Find where the given text appears and provide that cell's center as (X, Y) coordinate. 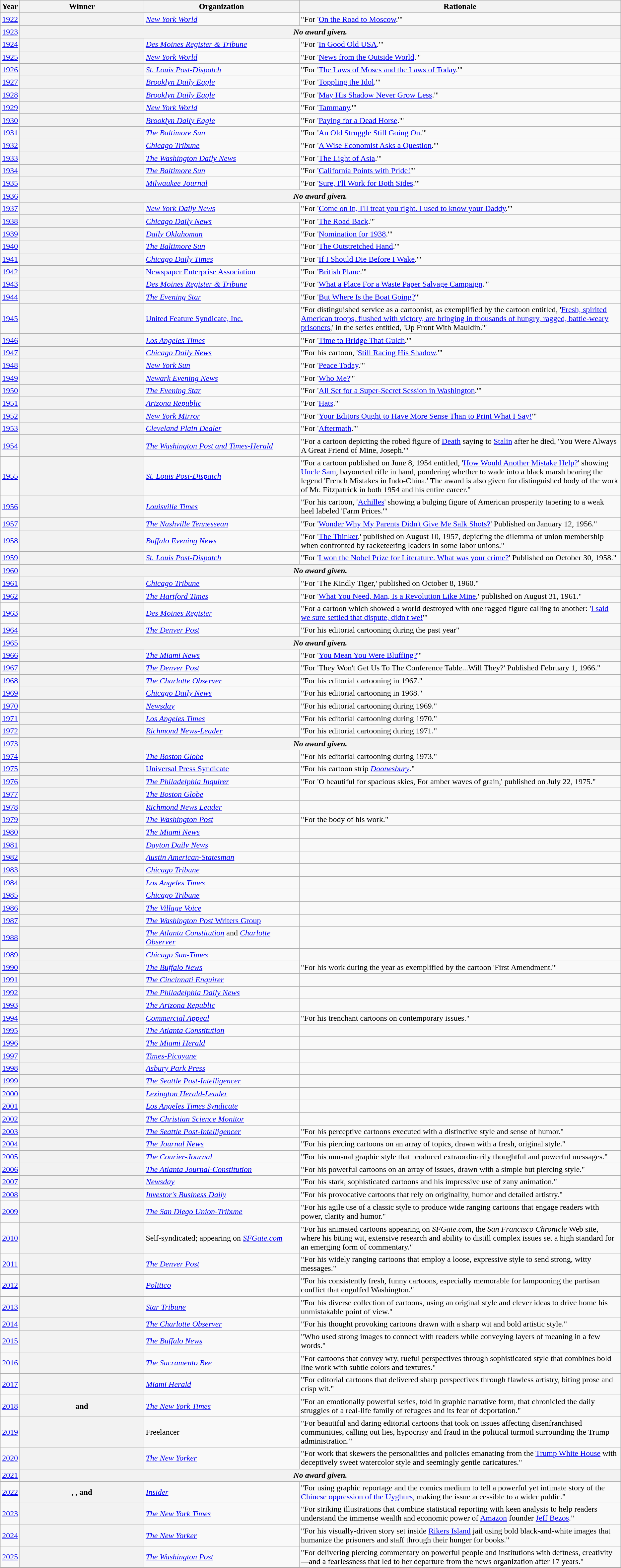
"For 'On the Road to Moscow.'" (460, 19)
1956 (10, 507)
1997 (10, 1056)
"For 'News from the Outside World.'" (460, 57)
1937 (10, 209)
"For his editorial cartooning during 1971." (460, 731)
"For his editorial cartooning during the past year" (460, 630)
1981 (10, 845)
"For his editorial cartooning during 1970." (460, 718)
"For his unusual graphic style that produced extraordinarily thoughtful and powerful messages." (460, 1157)
"For his work during the year as exemplified by the cartoon 'First Amendment.'" (460, 967)
Los Angeles Times Syndicate (222, 1106)
The Hartford Times (222, 596)
1975 (10, 769)
1947 (10, 353)
1959 (10, 558)
"For his perceptive cartoons executed with a distinctive style and sense of humor." (460, 1131)
2025 (10, 1557)
2005 (10, 1157)
1944 (10, 297)
Milwaukee Journal (222, 183)
2016 (10, 1363)
"For 'Aftermath.'" (460, 429)
2013 (10, 1307)
Commercial Appeal (222, 1018)
The Philadelphia Daily News (222, 992)
Austin American-Statesman (222, 857)
The Atlanta Journal-Constitution (222, 1169)
1998 (10, 1068)
2003 (10, 1131)
1955 (10, 476)
"For 'You Mean You Were Bluffing?'" (460, 655)
1995 (10, 1030)
"For his agile use of a classic style to produce wide ranging cartoons that engage readers with power, clarity and humor." (460, 1211)
"For 'May His Shadow Never Grow Less.'" (460, 95)
1962 (10, 596)
and (82, 1406)
New York Daily News (222, 209)
United Feature Syndicate, Inc. (222, 318)
1979 (10, 819)
The Courier-Journal (222, 1157)
New York Mirror (222, 416)
1941 (10, 259)
"For 'Who Me?'" (460, 378)
1973 (10, 744)
2014 (10, 1324)
The Arizona Republic (222, 1005)
1970 (10, 706)
"For 'Hats.'" (460, 403)
The Cincinnati Enquirer (222, 980)
"For his provocative cartoons that rely on originality, humor and detailed artistry." (460, 1194)
1936 (10, 196)
"For 'Toppling the Idol.'" (460, 82)
2020 (10, 1458)
"For 'Tammany.'" (460, 107)
Chicago Daily Times (222, 259)
1964 (10, 630)
The Washington Post and Times-Herald (222, 446)
1993 (10, 1005)
"For his cartoon, 'Achilles' showing a bulging figure of American prosperity tapering to a weak heel labeled 'Farm Prices.'" (460, 507)
2019 (10, 1432)
2011 (10, 1264)
"For 'A Wise Economist Asks a Question.'" (460, 145)
2009 (10, 1211)
1954 (10, 446)
The Journal News (222, 1144)
1967 (10, 668)
The Atlanta Constitution (222, 1030)
Year (10, 7)
Lexington Herald-Leader (222, 1094)
"For 'O beautiful for spacious skies, For amber waves of grain,' published on July 22, 1975." (460, 782)
1990 (10, 967)
2000 (10, 1094)
1925 (10, 57)
2015 (10, 1341)
1935 (10, 183)
Organization (222, 7)
1940 (10, 246)
1977 (10, 794)
Louisville Times (222, 507)
Politico (222, 1285)
"For 'California Points with Pride!'" (460, 171)
"For his widely ranging cartoons that employ a loose, expressive style to send strong, witty messages." (460, 1264)
"For 'British Plane.'" (460, 272)
1986 (10, 908)
Miami Herald (222, 1385)
1989 (10, 955)
The Philadelphia Inquirer (222, 782)
Freelancer (222, 1432)
1942 (10, 272)
The Miami Herald (222, 1043)
1929 (10, 107)
Newark Evening News (222, 378)
1926 (10, 70)
"For cartoons that convey wry, rueful perspectives through sophisticated style that combines bold line work with subtle colors and textures." (460, 1363)
2022 (10, 1492)
"For 'If I Should Die Before I Wake.'" (460, 259)
"For 'The Outstretched Hand.'" (460, 246)
Star Tribune (222, 1307)
Cleveland Plain Dealer (222, 429)
1991 (10, 980)
1980 (10, 832)
Rationale (460, 7)
1952 (10, 416)
1958 (10, 541)
Times-Picayune (222, 1056)
"For 'Your Editors Ought to Have More Sense Than to Print What I Say!'" (460, 416)
1999 (10, 1081)
2006 (10, 1169)
The Washington Post Writers Group (222, 920)
1984 (10, 883)
The Nashville Tennessean (222, 524)
1951 (10, 403)
1963 (10, 613)
1994 (10, 1018)
2017 (10, 1385)
"For 'The Road Back.'" (460, 221)
1987 (10, 920)
"For 'The Light of Asia.'" (460, 158)
Arizona Republic (222, 403)
Des Moines Register (222, 613)
"For 'The Kindly Tiger,' published on October 8, 1960." (460, 583)
"For 'I won the Nobel Prize for Literature. What was your crime?' Published on October 30, 1958." (460, 558)
2021 (10, 1475)
"For 'What You Need, Man, Is a Revolution Like Mine,' published on August 31, 1961." (460, 596)
1930 (10, 120)
1960 (10, 571)
2001 (10, 1106)
1932 (10, 145)
1953 (10, 429)
"For his powerful cartoons on an array of issues, drawn with a simple but piercing style." (460, 1169)
"For editorial cartoons that delivered sharp perspectives through flawless artistry, biting prose and crisp wit." (460, 1385)
"For 'Paying for a Dead Horse.'" (460, 120)
Daily Oklahoman (222, 234)
1974 (10, 756)
2012 (10, 1285)
"For his stark, sophisticated cartoons and his impressive use of zany animation." (460, 1182)
1965 (10, 643)
1928 (10, 95)
1972 (10, 731)
Investor's Business Daily (222, 1194)
Newspaper Enterprise Association (222, 272)
The Christian Science Monitor (222, 1119)
1938 (10, 221)
"For his piercing cartoons on an array of topics, drawn with a fresh, original style." (460, 1144)
"For a cartoon depicting the robed figure of Death saying to Stalin after he died, 'You Were Always A Great Friend of Mine, Joseph.'" (460, 446)
"For his editorial cartooning during 1973." (460, 756)
2007 (10, 1182)
Richmond News Leader (222, 807)
1992 (10, 992)
"Who used strong images to connect with readers while conveying layers of meaning in a few words." (460, 1341)
Winner (82, 7)
1996 (10, 1043)
1976 (10, 782)
1969 (10, 693)
The San Diego Union-Tribune (222, 1211)
The Atlanta Constitution and Charlotte Observer (222, 937)
Universal Press Syndicate (222, 769)
"For 'What a Place For a Waste Paper Salvage Campaign.'" (460, 284)
"For 'In Good Old USA.'" (460, 44)
"For 'Come on in, I'll treat you right. I used to know your Daddy.'" (460, 209)
2002 (10, 1119)
1934 (10, 171)
1968 (10, 681)
"For 'Nomination for 1938.'" (460, 234)
1943 (10, 284)
Richmond News-Leader (222, 731)
1927 (10, 82)
"For 'Sure, I'll Work for Both Sides.'" (460, 183)
Self-syndicated; appearing on SFGate.com (222, 1238)
1946 (10, 340)
1950 (10, 391)
"For his diverse collection of cartoons, using an original style and clever ideas to drive home his unmistakable point of view." (460, 1307)
1983 (10, 870)
Insider (222, 1492)
1948 (10, 365)
Asbury Park Press (222, 1068)
"For his trenchant cartoons on contemporary issues." (460, 1018)
The Village Voice (222, 908)
1957 (10, 524)
1922 (10, 19)
"For 'The Laws of Moses and the Laws of Today.'" (460, 70)
"For the body of his work." (460, 819)
"For 'But Where Is the Boat Going?'" (460, 297)
1949 (10, 378)
1985 (10, 895)
2018 (10, 1406)
"For his cartoon, 'Still Racing His Shadow.'" (460, 353)
1931 (10, 133)
1971 (10, 718)
1939 (10, 234)
New York Sun (222, 365)
, , and (82, 1492)
"For his editorial cartooning during 1969." (460, 706)
Chicago Sun-Times (222, 955)
"For his editorial cartooning in 1968." (460, 693)
The Washington Daily News (222, 158)
"For his cartoon strip Doonesbury." (460, 769)
"For 'They Won't Get Us To The Conference Table...Will They?' Published February 1, 1966." (460, 668)
2004 (10, 1144)
1945 (10, 318)
2024 (10, 1535)
"For his editorial cartooning in 1967." (460, 681)
1966 (10, 655)
1982 (10, 857)
2008 (10, 1194)
1978 (10, 807)
"For his consistently fresh, funny cartoons, especially memorable for lampooning the partisan conflict that engulfed Washington." (460, 1285)
"For a cartoon which showed a world destroyed with one ragged figure calling to another: 'I said we sure settled that dispute, didn't we!'" (460, 613)
Buffalo Evening News (222, 541)
1924 (10, 44)
2010 (10, 1238)
"For his thought provoking cartoons drawn with a sharp wit and bold artistic style." (460, 1324)
"For 'Wonder Why My Parents Didn't Give Me Salk Shots?' Published on January 12, 1956." (460, 524)
"For 'All Set for a Super-Secret Session in Washington.'" (460, 391)
"For 'An Old Struggle Still Going On.'" (460, 133)
2023 (10, 1514)
The Sacramento Bee (222, 1363)
1961 (10, 583)
1933 (10, 158)
Dayton Daily News (222, 845)
"For 'Time to Bridge That Gulch.'" (460, 340)
1988 (10, 937)
"For 'Peace Today.'" (460, 365)
1923 (10, 32)
